Scan for the cell matching the given text and deliver its [x, y] coordinate at center. 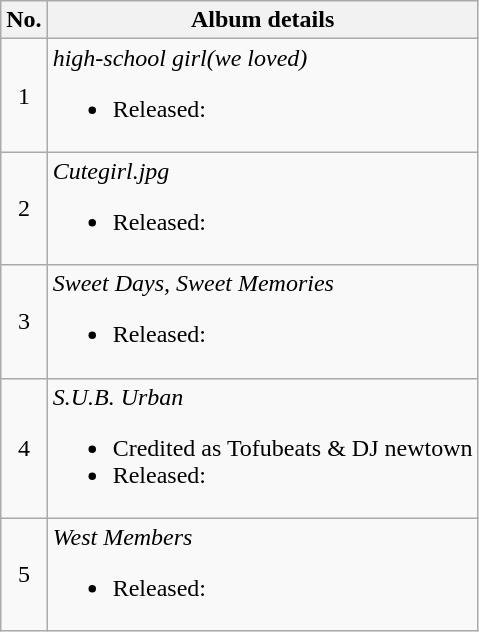
Album details [262, 20]
1 [24, 96]
5 [24, 574]
4 [24, 448]
No. [24, 20]
Sweet Days, Sweet MemoriesReleased: [262, 322]
3 [24, 322]
West MembersReleased: [262, 574]
high-school girl(we loved)Released: [262, 96]
2 [24, 208]
Cutegirl.jpgReleased: [262, 208]
S.U.B. UrbanCredited as Tofubeats & DJ newtownReleased: [262, 448]
